Determine the (x, y) coordinate at the center of the cell enclosing the given text.  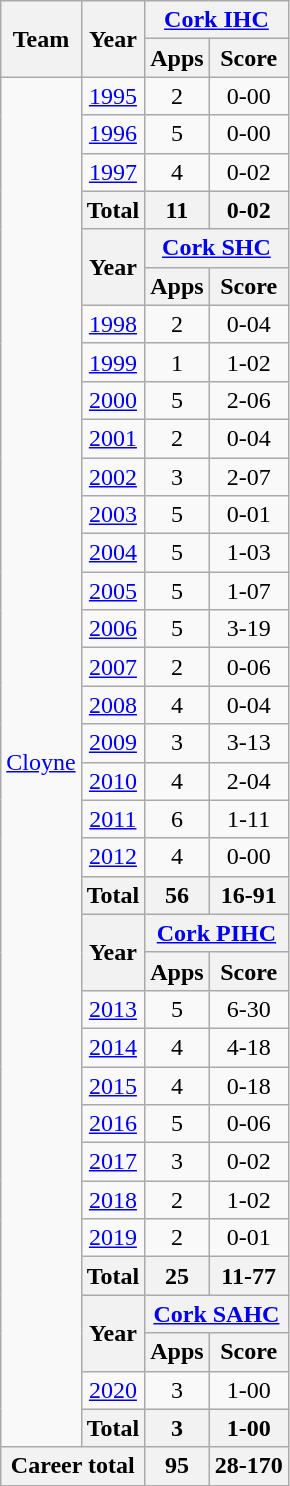
56 (177, 895)
2013 (113, 1009)
1 (177, 362)
11 (177, 210)
2017 (113, 1162)
2019 (113, 1238)
Cork PIHC (216, 933)
2011 (113, 819)
1-11 (248, 819)
16-91 (248, 895)
2000 (113, 400)
2007 (113, 667)
1999 (113, 362)
2014 (113, 1047)
4-18 (248, 1047)
2005 (113, 591)
2020 (113, 1390)
2003 (113, 515)
Career total (73, 1466)
2004 (113, 553)
2006 (113, 629)
Cork SAHC (216, 1314)
1996 (113, 134)
1-03 (248, 553)
2008 (113, 705)
Cloyne (41, 762)
0-18 (248, 1085)
2012 (113, 857)
2-06 (248, 400)
2010 (113, 781)
95 (177, 1466)
3-19 (248, 629)
2-04 (248, 781)
1997 (113, 172)
2-07 (248, 477)
1995 (113, 96)
2001 (113, 438)
Cork SHC (216, 248)
Cork IHC (216, 20)
3-13 (248, 743)
11-77 (248, 1276)
25 (177, 1276)
6 (177, 819)
2016 (113, 1124)
2018 (113, 1200)
6-30 (248, 1009)
1-07 (248, 591)
Team (41, 39)
1998 (113, 324)
28-170 (248, 1466)
2009 (113, 743)
2002 (113, 477)
2015 (113, 1085)
